Capture the cell that displays the provided text and extract its (X, Y) central coordinate. 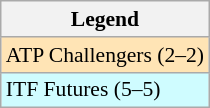
ATP Challengers (2–2) (105, 55)
ITF Futures (5–5) (105, 90)
Legend (105, 19)
